Extract the (x, y) coordinate from the center of the cell holding the provided text.  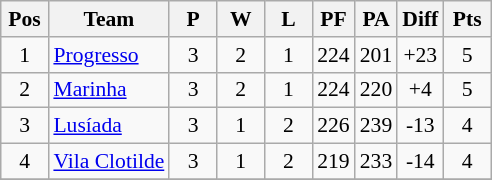
Team (108, 19)
Progresso (108, 55)
+23 (420, 55)
Pts (467, 19)
Lusíada (108, 126)
PF (334, 19)
Diff (420, 19)
220 (376, 90)
233 (376, 162)
P (193, 19)
W (241, 19)
226 (334, 126)
+4 (420, 90)
-14 (420, 162)
L (289, 19)
Marinha (108, 90)
PA (376, 19)
Pos (25, 19)
219 (334, 162)
Vila Clotilde (108, 162)
239 (376, 126)
201 (376, 55)
-13 (420, 126)
